Pinpoint the cell where the given text exists, returning its (X, Y) midpoint coordinate. 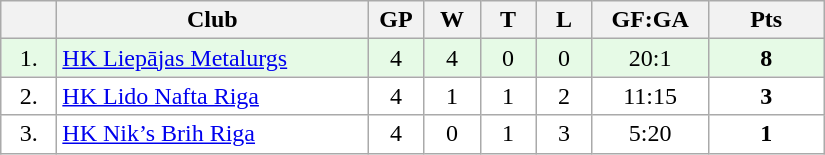
GF:GA (650, 20)
20:1 (650, 58)
11:15 (650, 96)
HK Nik’s Brih Riga (212, 134)
HK Lido Nafta Riga (212, 96)
W (452, 20)
HK Liepājas Metalurgs (212, 58)
5:20 (650, 134)
3. (29, 134)
Pts (766, 20)
2 (564, 96)
T (508, 20)
L (564, 20)
8 (766, 58)
Club (212, 20)
GP (396, 20)
1. (29, 58)
2. (29, 96)
